Scan for the cell matching the given text and deliver its (X, Y) coordinate at center. 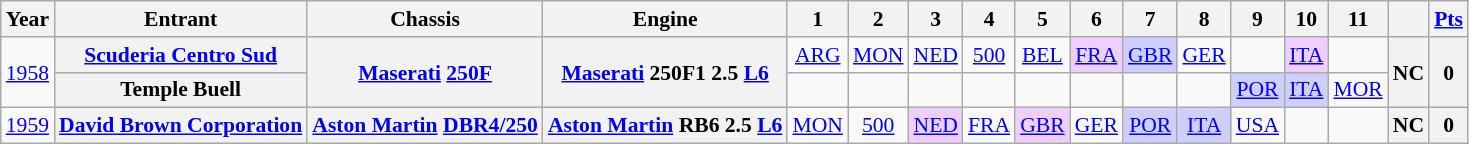
Entrant (180, 19)
3 (935, 19)
BEL (1042, 55)
Maserati 250F (425, 72)
5 (1042, 19)
Scuderia Centro Sud (180, 55)
2 (878, 19)
Aston Martin RB6 2.5 L6 (666, 126)
4 (989, 19)
USA (1258, 126)
1959 (28, 126)
9 (1258, 19)
Temple Buell (180, 90)
MOR (1358, 90)
Year (28, 19)
11 (1358, 19)
Maserati 250F1 2.5 L6 (666, 72)
6 (1096, 19)
10 (1306, 19)
Aston Martin DBR4/250 (425, 126)
1 (818, 19)
Pts (1448, 19)
7 (1150, 19)
David Brown Corporation (180, 126)
8 (1204, 19)
1958 (28, 72)
Chassis (425, 19)
Engine (666, 19)
ARG (818, 55)
